Pinpoint the cell where the given text exists, returning its (X, Y) midpoint coordinate. 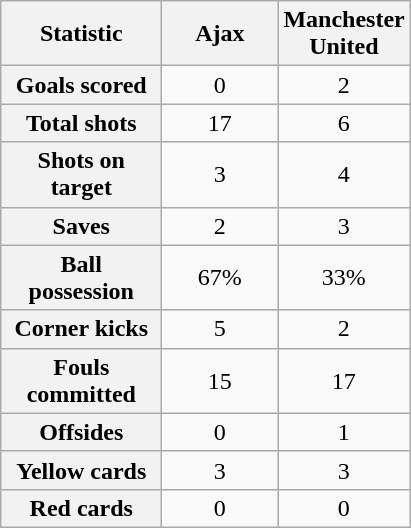
Statistic (82, 34)
4 (344, 174)
Total shots (82, 123)
Ball possession (82, 278)
Ajax (220, 34)
6 (344, 123)
Goals scored (82, 85)
Corner kicks (82, 329)
Saves (82, 226)
Red cards (82, 508)
Offsides (82, 432)
Fouls committed (82, 380)
Yellow cards (82, 470)
33% (344, 278)
Shots on target (82, 174)
5 (220, 329)
1 (344, 432)
15 (220, 380)
67% (220, 278)
Manchester United (344, 34)
